Determine the [X, Y] coordinate at the center of the cell enclosing the given text.  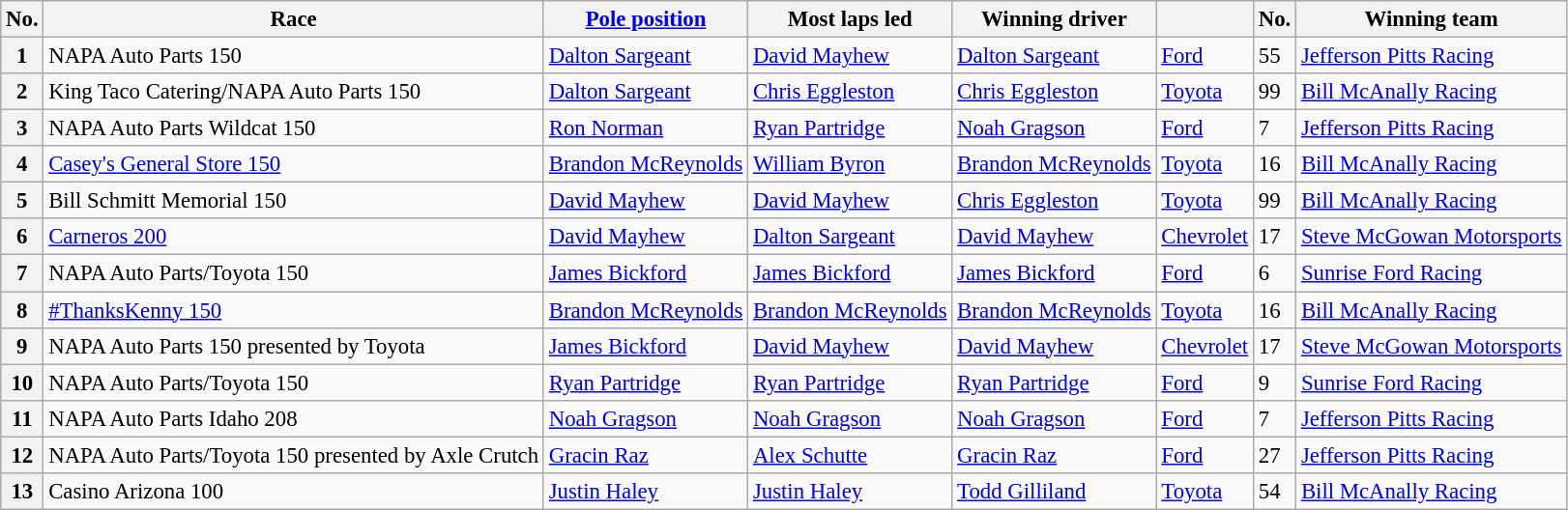
5 [22, 201]
NAPA Auto Parts 150 [294, 56]
William Byron [851, 164]
Casino Arizona 100 [294, 492]
4 [22, 164]
NAPA Auto Parts Wildcat 150 [294, 128]
Most laps led [851, 19]
Carneros 200 [294, 237]
Ron Norman [646, 128]
King Taco Catering/NAPA Auto Parts 150 [294, 92]
Pole position [646, 19]
3 [22, 128]
Todd Gilliland [1054, 492]
Winning team [1432, 19]
10 [22, 382]
Casey's General Store 150 [294, 164]
2 [22, 92]
54 [1274, 492]
NAPA Auto Parts/Toyota 150 presented by Axle Crutch [294, 455]
12 [22, 455]
Race [294, 19]
8 [22, 310]
55 [1274, 56]
11 [22, 418]
#ThanksKenny 150 [294, 310]
NAPA Auto Parts 150 presented by Toyota [294, 346]
1 [22, 56]
27 [1274, 455]
Alex Schutte [851, 455]
NAPA Auto Parts Idaho 208 [294, 418]
Bill Schmitt Memorial 150 [294, 201]
13 [22, 492]
Winning driver [1054, 19]
